Capture the cell that displays the provided text and extract its (X, Y) central coordinate. 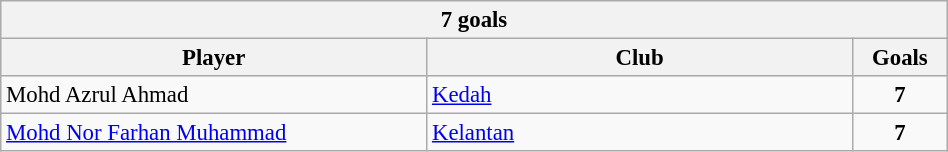
Club (640, 58)
7 goals (474, 20)
Kelantan (640, 133)
Player (214, 58)
Goals (900, 58)
Kedah (640, 95)
Mohd Nor Farhan Muhammad (214, 133)
Mohd Azrul Ahmad (214, 95)
